For the text-containing cell, return its midpoint in [x, y] coordinate format. 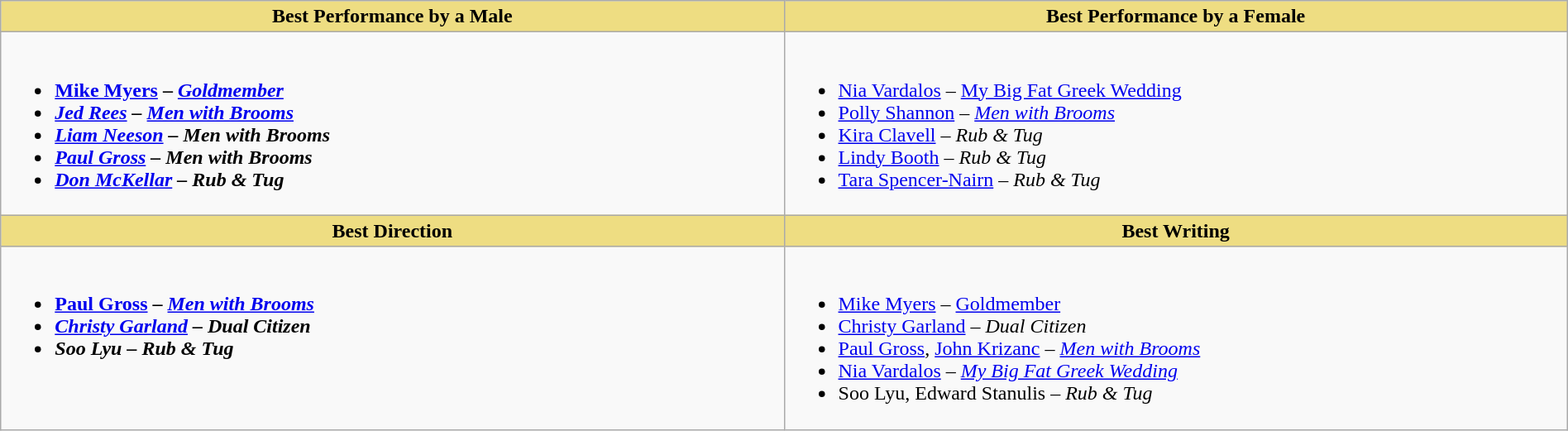
Nia Vardalos – My Big Fat Greek WeddingPolly Shannon – Men with BroomsKira Clavell – Rub & TugLindy Booth – Rub & TugTara Spencer-Nairn – Rub & Tug [1176, 124]
Best Performance by a Male [392, 17]
Best Performance by a Female [1176, 17]
Best Direction [392, 231]
Mike Myers – GoldmemberJed Rees – Men with BroomsLiam Neeson – Men with BroomsPaul Gross – Men with BroomsDon McKellar – Rub & Tug [392, 124]
Paul Gross – Men with BroomsChristy Garland – Dual CitizenSoo Lyu – Rub & Tug [392, 338]
Best Writing [1176, 231]
